Provide the [x, y] coordinate of the cell's center where the given text is located.  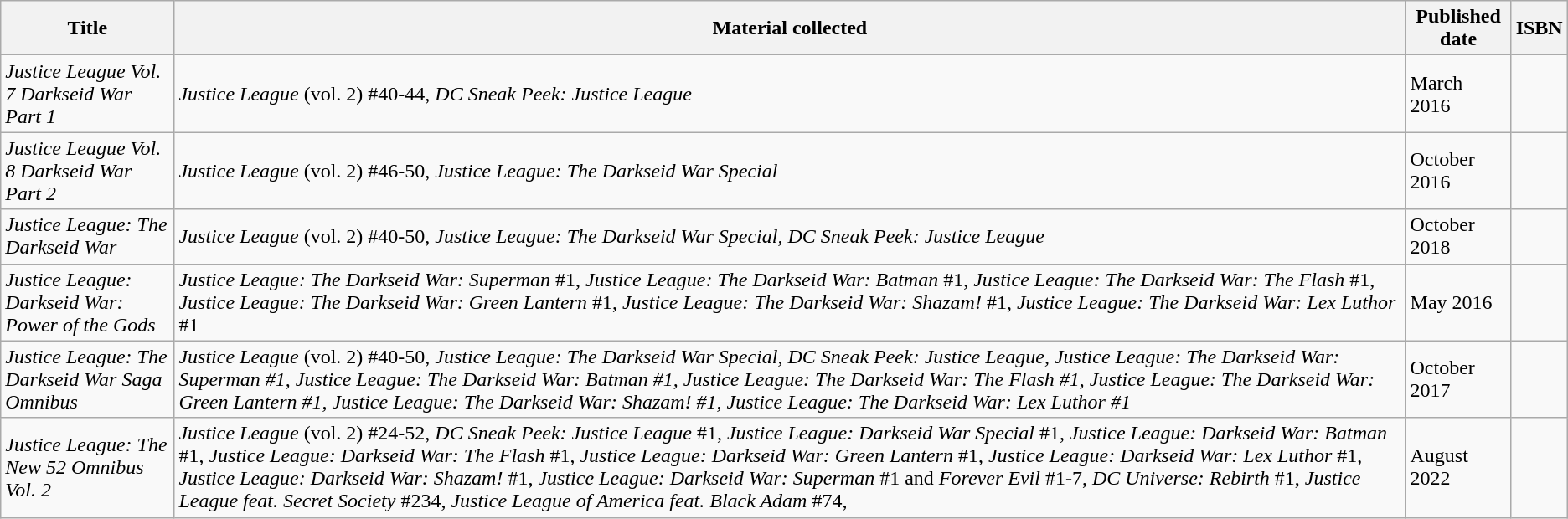
Justice League Vol. 8 Darkseid War Part 2 [87, 171]
Justice League: The Darkseid War [87, 236]
October 2016 [1458, 171]
Justice League: Darkseid War: Power of the Gods [87, 302]
Justice League Vol. 7 Darkseid War Part 1 [87, 94]
Justice League: The New 52 Omnibus Vol. 2 [87, 467]
Justice League: The Darkseid War Saga Omnibus [87, 379]
Justice League (vol. 2) #46-50, Justice League: The Darkseid War Special [790, 171]
Title [87, 28]
ISBN [1540, 28]
Justice League (vol. 2) #40-50, Justice League: The Darkseid War Special, DC Sneak Peek: Justice League [790, 236]
Material collected [790, 28]
Published date [1458, 28]
March 2016 [1458, 94]
Justice League (vol. 2) #40-44, DC Sneak Peek: Justice League [790, 94]
May 2016 [1458, 302]
October 2017 [1458, 379]
August 2022 [1458, 467]
October 2018 [1458, 236]
